Return the [X, Y] coordinate for the center point of the cell that contains the specified text.  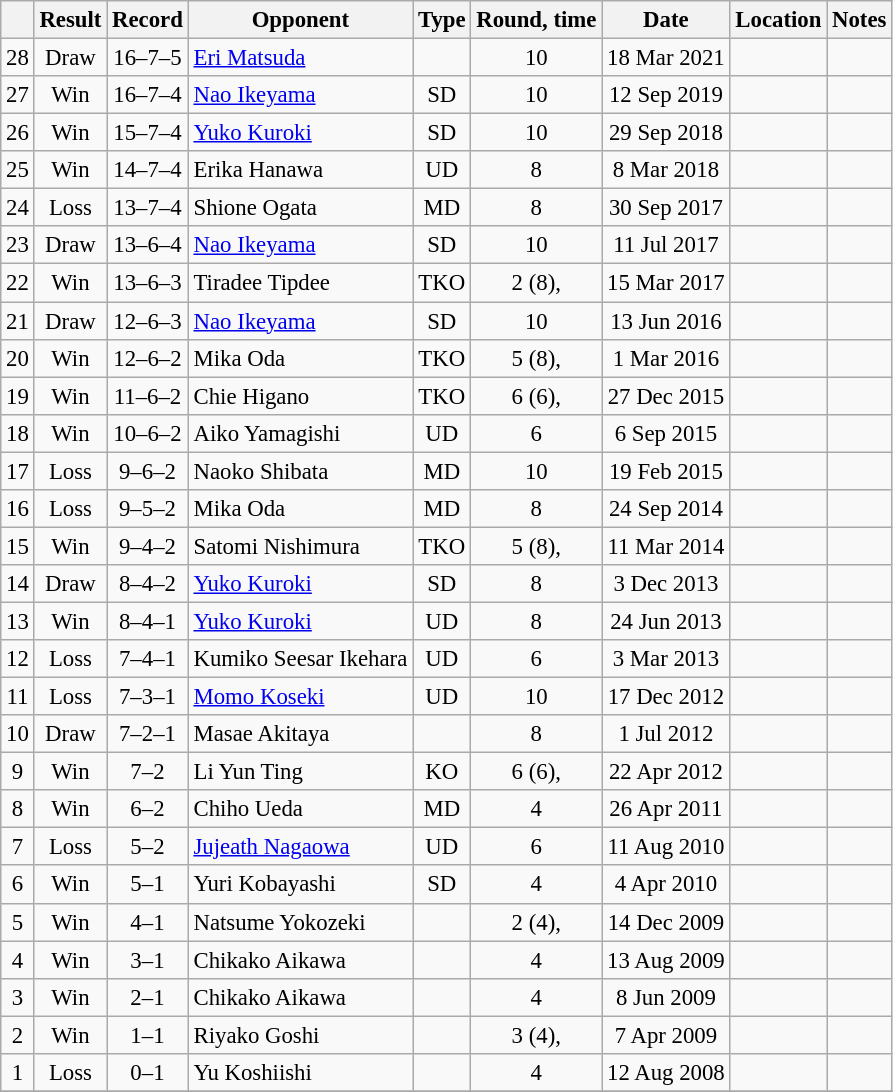
9–4–2 [148, 546]
16–7–4 [148, 95]
2 (8), [536, 283]
22 [18, 283]
12 Sep 2019 [666, 95]
0–1 [148, 1073]
Natsume Yokozeki [300, 922]
Yu Koshiishi [300, 1073]
Kumiko Seesar Ikehara [300, 659]
18 Mar 2021 [666, 58]
Aiko Yamagishi [300, 433]
11 Mar 2014 [666, 546]
25 [18, 170]
14 Dec 2009 [666, 922]
27 [18, 95]
26 [18, 133]
18 [18, 433]
17 [18, 471]
Date [666, 20]
12 Aug 2008 [666, 1073]
Momo Koseki [300, 697]
2 [18, 1035]
5 [18, 922]
Masae Akitaya [300, 734]
KO [442, 772]
13–6–3 [148, 283]
5–1 [148, 885]
1 Mar 2016 [666, 358]
Type [442, 20]
30 Sep 2017 [666, 208]
Eri Matsuda [300, 58]
15 [18, 546]
13–7–4 [148, 208]
13 [18, 621]
13 Aug 2009 [666, 960]
11 Jul 2017 [666, 245]
12 [18, 659]
Li Yun Ting [300, 772]
15–7–4 [148, 133]
24 Jun 2013 [666, 621]
Location [778, 20]
Jujeath Nagaowa [300, 847]
7 Apr 2009 [666, 1035]
2 (4), [536, 922]
Naoko Shibata [300, 471]
6–2 [148, 809]
29 Sep 2018 [666, 133]
7–2–1 [148, 734]
7–3–1 [148, 697]
9–5–2 [148, 509]
8–4–1 [148, 621]
24 Sep 2014 [666, 509]
7–2 [148, 772]
8 Jun 2009 [666, 997]
17 Dec 2012 [666, 697]
14 [18, 584]
19 Feb 2015 [666, 471]
1–1 [148, 1035]
12–6–2 [148, 358]
27 Dec 2015 [666, 396]
11 Aug 2010 [666, 847]
3 Dec 2013 [666, 584]
Shione Ogata [300, 208]
4–1 [148, 922]
1 Jul 2012 [666, 734]
9 [18, 772]
21 [18, 321]
Riyako Goshi [300, 1035]
14–7–4 [148, 170]
11 [18, 697]
7–4–1 [148, 659]
8 Mar 2018 [666, 170]
4 Apr 2010 [666, 885]
Record [148, 20]
Tiradee Tipdee [300, 283]
15 Mar 2017 [666, 283]
28 [18, 58]
8–4–2 [148, 584]
19 [18, 396]
23 [18, 245]
10–6–2 [148, 433]
12–6–3 [148, 321]
13–6–4 [148, 245]
3 (4), [536, 1035]
Notes [860, 20]
2–1 [148, 997]
Chiho Ueda [300, 809]
6 Sep 2015 [666, 433]
Opponent [300, 20]
13 Jun 2016 [666, 321]
Erika Hanawa [300, 170]
1 [18, 1073]
9–6–2 [148, 471]
26 Apr 2011 [666, 809]
7 [18, 847]
Round, time [536, 20]
3–1 [148, 960]
3 Mar 2013 [666, 659]
24 [18, 208]
Result [70, 20]
Satomi Nishimura [300, 546]
16 [18, 509]
20 [18, 358]
22 Apr 2012 [666, 772]
Chie Higano [300, 396]
11–6–2 [148, 396]
16–7–5 [148, 58]
5–2 [148, 847]
3 [18, 997]
Yuri Kobayashi [300, 885]
